Return the (x, y) coordinate for the center point of the cell that contains the specified text.  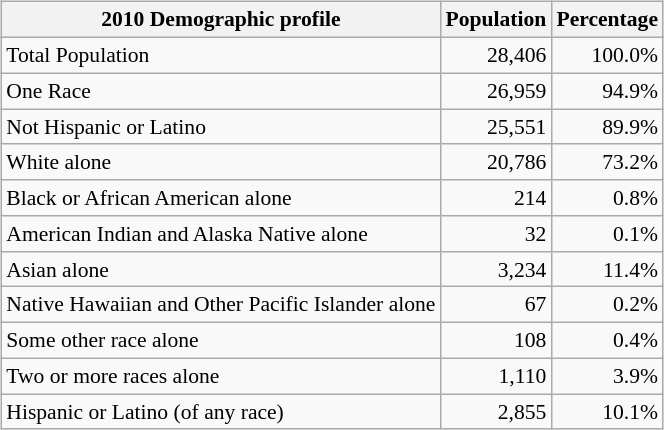
Two or more races alone (220, 376)
Population (496, 20)
3,234 (496, 269)
Hispanic or Latino (of any race) (220, 412)
10.1% (607, 412)
67 (496, 305)
11.4% (607, 269)
Some other race alone (220, 340)
Percentage (607, 20)
2010 Demographic profile (220, 20)
89.9% (607, 127)
Native Hawaiian and Other Pacific Islander alone (220, 305)
108 (496, 340)
214 (496, 198)
White alone (220, 162)
Not Hispanic or Latino (220, 127)
100.0% (607, 55)
94.9% (607, 91)
0.4% (607, 340)
Asian alone (220, 269)
26,959 (496, 91)
Black or African American alone (220, 198)
0.1% (607, 234)
20,786 (496, 162)
3.9% (607, 376)
32 (496, 234)
73.2% (607, 162)
Total Population (220, 55)
28,406 (496, 55)
2,855 (496, 412)
0.2% (607, 305)
1,110 (496, 376)
One Race (220, 91)
0.8% (607, 198)
25,551 (496, 127)
American Indian and Alaska Native alone (220, 234)
